Find where the given text appears and provide that cell's center as (X, Y) coordinate. 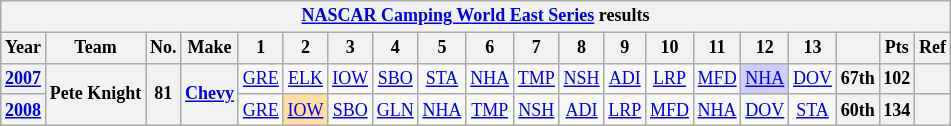
Year (24, 48)
5 (442, 48)
GLN (395, 110)
4 (395, 48)
Make (210, 48)
134 (897, 110)
ELK (306, 78)
8 (582, 48)
3 (350, 48)
NASCAR Camping World East Series results (476, 16)
11 (717, 48)
60th (858, 110)
13 (813, 48)
12 (765, 48)
Pete Knight (95, 94)
81 (164, 94)
10 (670, 48)
Pts (897, 48)
6 (490, 48)
2008 (24, 110)
7 (536, 48)
Team (95, 48)
9 (625, 48)
2007 (24, 78)
No. (164, 48)
67th (858, 78)
Ref (933, 48)
1 (260, 48)
Chevy (210, 94)
102 (897, 78)
2 (306, 48)
